From the cell containing the given text, extract its center point as (x, y) coordinate. 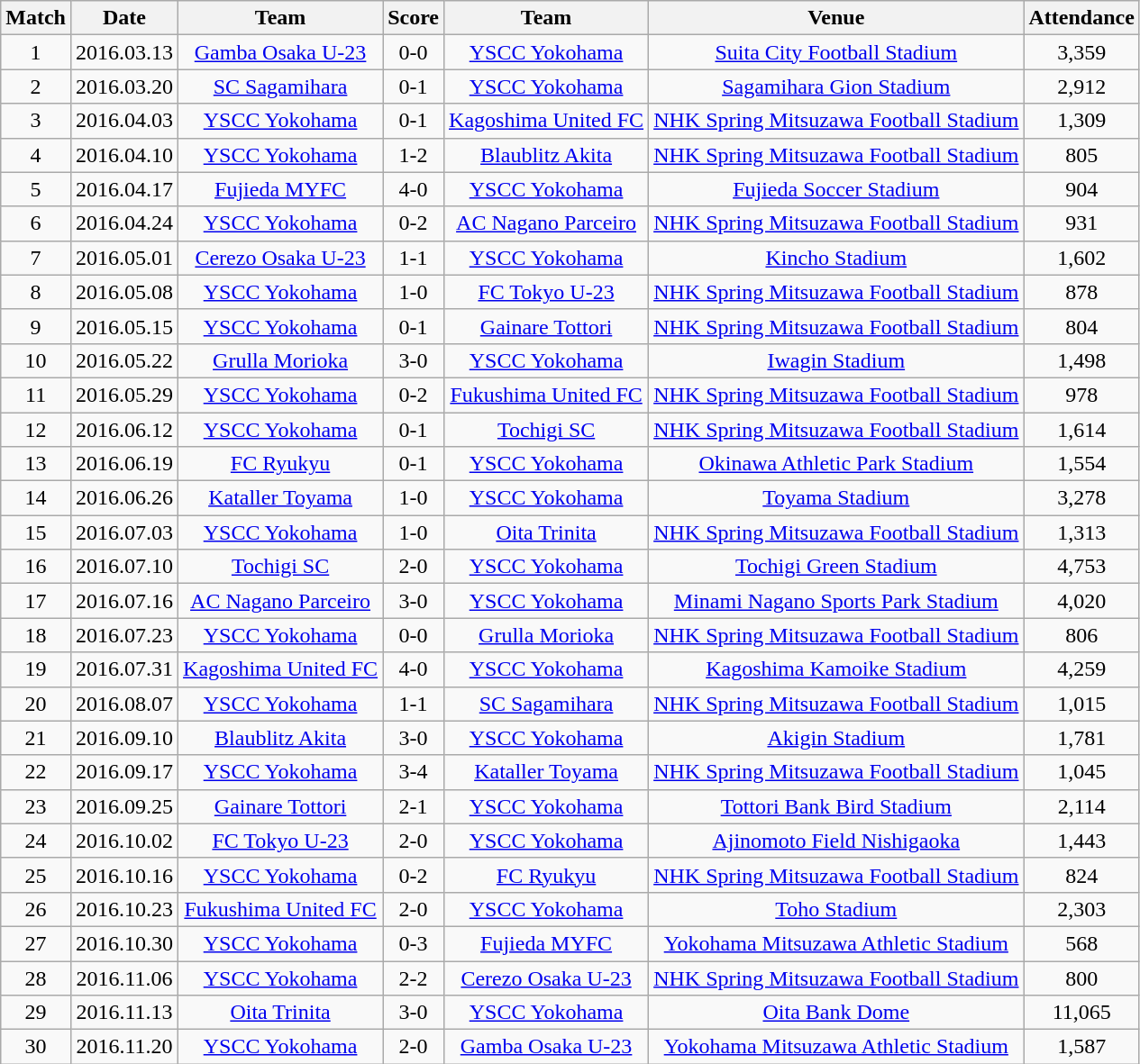
2016.04.17 (124, 189)
2016.06.26 (124, 498)
10 (36, 360)
978 (1081, 395)
Kagoshima Kamoike Stadium (836, 669)
9 (36, 326)
2016.03.13 (124, 52)
Suita City Football Stadium (836, 52)
11 (36, 395)
22 (36, 772)
931 (1081, 223)
568 (1081, 943)
2016.06.19 (124, 464)
12 (36, 430)
1 (36, 52)
5 (36, 189)
23 (36, 806)
Attendance (1081, 18)
4 (36, 155)
Kincho Stadium (836, 258)
2016.03.20 (124, 86)
Toho Stadium (836, 909)
Tottori Bank Bird Stadium (836, 806)
Minami Nagano Sports Park Stadium (836, 601)
2016.10.23 (124, 909)
2016.05.01 (124, 258)
25 (36, 875)
2016.11.20 (124, 1047)
Date (124, 18)
0-3 (414, 943)
21 (36, 738)
806 (1081, 635)
3,359 (1081, 52)
2016.11.06 (124, 978)
2016.08.07 (124, 704)
2016.10.30 (124, 943)
Okinawa Athletic Park Stadium (836, 464)
Tochigi Green Stadium (836, 567)
2016.05.22 (124, 360)
28 (36, 978)
878 (1081, 292)
14 (36, 498)
2016.07.10 (124, 567)
1,614 (1081, 430)
Oita Bank Dome (836, 1013)
15 (36, 532)
Match (36, 18)
1,045 (1081, 772)
2,303 (1081, 909)
1,498 (1081, 360)
2016.09.25 (124, 806)
2016.04.10 (124, 155)
1,313 (1081, 532)
Ajinomoto Field Nishigaoka (836, 841)
2016.07.23 (124, 635)
17 (36, 601)
904 (1081, 189)
29 (36, 1013)
1,554 (1081, 464)
2016.11.13 (124, 1013)
2-2 (414, 978)
2-1 (414, 806)
30 (36, 1047)
6 (36, 223)
Venue (836, 18)
2,114 (1081, 806)
2016.10.16 (124, 875)
Sagamihara Gion Stadium (836, 86)
20 (36, 704)
7 (36, 258)
1,587 (1081, 1047)
4,753 (1081, 567)
1,015 (1081, 704)
26 (36, 909)
Score (414, 18)
3-4 (414, 772)
800 (1081, 978)
4,020 (1081, 601)
2016.09.17 (124, 772)
1,443 (1081, 841)
13 (36, 464)
Akigin Stadium (836, 738)
Toyama Stadium (836, 498)
1-2 (414, 155)
2016.04.24 (124, 223)
Fujieda Soccer Stadium (836, 189)
2016.10.02 (124, 841)
Iwagin Stadium (836, 360)
1,781 (1081, 738)
2016.07.31 (124, 669)
11,065 (1081, 1013)
805 (1081, 155)
824 (1081, 875)
2016.05.15 (124, 326)
2016.07.16 (124, 601)
1,309 (1081, 121)
1,602 (1081, 258)
4,259 (1081, 669)
18 (36, 635)
19 (36, 669)
8 (36, 292)
2016.05.29 (124, 395)
2016.05.08 (124, 292)
2016.09.10 (124, 738)
16 (36, 567)
2016.07.03 (124, 532)
2016.06.12 (124, 430)
2,912 (1081, 86)
27 (36, 943)
24 (36, 841)
3 (36, 121)
3,278 (1081, 498)
804 (1081, 326)
2 (36, 86)
2016.04.03 (124, 121)
